Capture the cell that displays the provided text and extract its [X, Y] central coordinate. 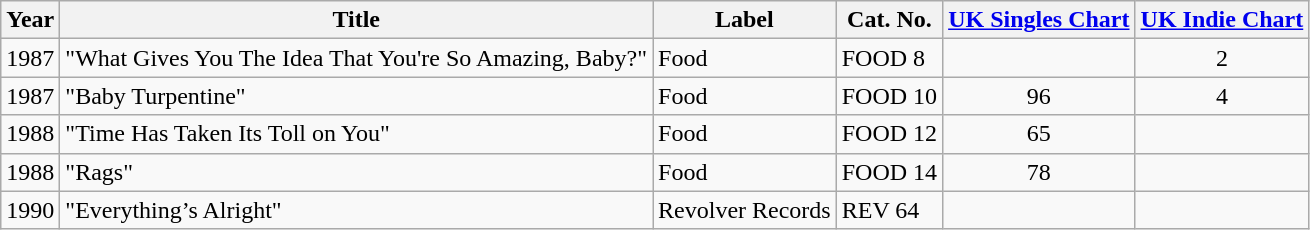
"What Gives You The Idea That You're So Amazing, Baby?" [356, 58]
1990 [30, 210]
"Time Has Taken Its Toll on You" [356, 134]
"Everything’s Alright" [356, 210]
78 [1039, 172]
Label [745, 20]
REV 64 [889, 210]
FOOD 14 [889, 172]
Cat. No. [889, 20]
Revolver Records [745, 210]
"Rags" [356, 172]
4 [1222, 96]
"Baby Turpentine" [356, 96]
FOOD 12 [889, 134]
Year [30, 20]
96 [1039, 96]
2 [1222, 58]
UK Singles Chart [1039, 20]
FOOD 8 [889, 58]
FOOD 10 [889, 96]
UK Indie Chart [1222, 20]
65 [1039, 134]
Title [356, 20]
